Pinpoint the cell where the given text exists, returning its (x, y) midpoint coordinate. 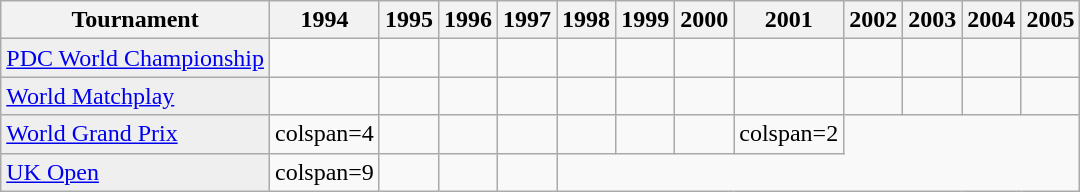
World Grand Prix (136, 134)
2000 (704, 20)
Tournament (136, 20)
2001 (789, 20)
World Matchplay (136, 96)
2005 (1050, 20)
2002 (874, 20)
colspan=9 (324, 172)
1998 (586, 20)
1997 (528, 20)
1995 (408, 20)
PDC World Championship (136, 58)
colspan=2 (789, 134)
1999 (646, 20)
1996 (468, 20)
1994 (324, 20)
2004 (992, 20)
UK Open (136, 172)
2003 (932, 20)
colspan=4 (324, 134)
